Search for the cell housing the specified text and yield its (X, Y) center coordinate. 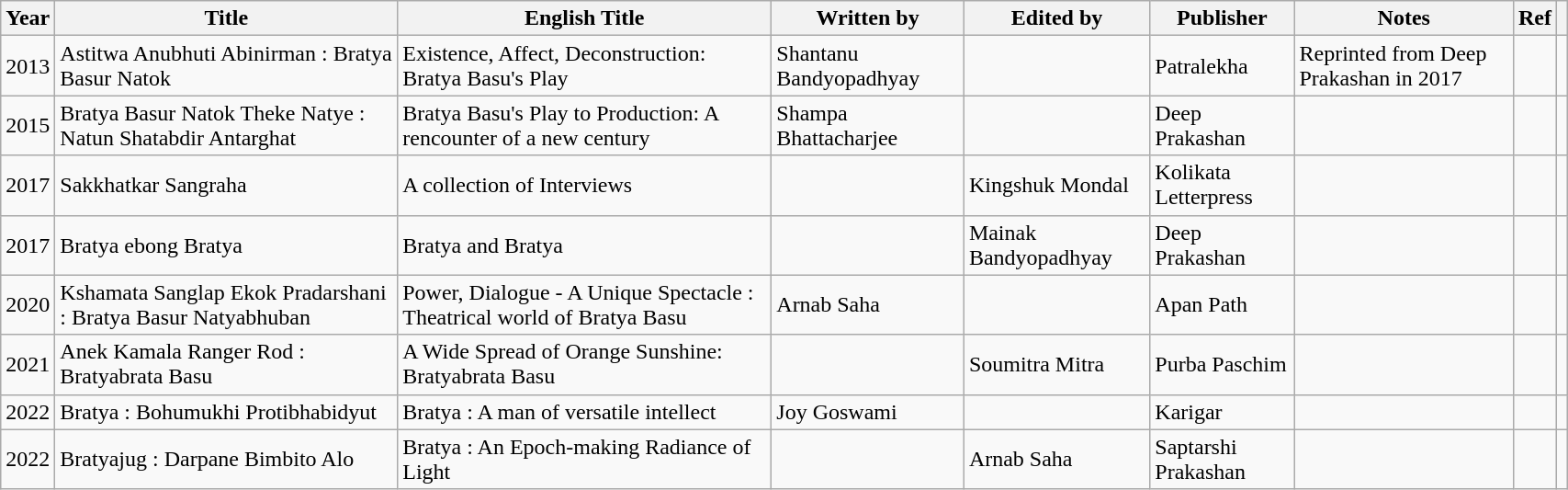
Kingshuk Mondal (1056, 186)
Bratya ebong Bratya (226, 245)
Patralekha (1222, 66)
Saptarshi Prakashan (1222, 460)
Bratya and Bratya (584, 245)
Written by (868, 18)
Bratyajug : Darpane Bimbito Alo (226, 460)
Notes (1404, 18)
Ref (1534, 18)
Karigar (1222, 412)
Reprinted from Deep Prakashan in 2017 (1404, 66)
Kolikata Letterpress (1222, 186)
Shampa Bhattacharjee (868, 125)
Joy Goswami (868, 412)
Apan Path (1222, 305)
Year (28, 18)
Astitwa Anubhuti Abinirman : Bratya Basur Natok (226, 66)
English Title (584, 18)
Existence, Affect, Deconstruction: Bratya Basu's Play (584, 66)
Sakkhatkar Sangraha (226, 186)
Anek Kamala Ranger Rod : Bratyabrata Basu (226, 364)
2013 (28, 66)
Purba Paschim (1222, 364)
Kshamata Sanglap Ekok Pradarshani : Bratya Basur Natyabhuban (226, 305)
2015 (28, 125)
Bratya Basur Natok Theke Natye : Natun Shatabdir Antarghat (226, 125)
Edited by (1056, 18)
2020 (28, 305)
Bratya Basu's Play to Production: A rencounter of a new century (584, 125)
Bratya : An Epoch-making Radiance of Light (584, 460)
Publisher (1222, 18)
Power, Dialogue - A Unique Spectacle : Theatrical world of Bratya Basu (584, 305)
Title (226, 18)
Mainak Bandyopadhyay (1056, 245)
2021 (28, 364)
Bratya : Bohumukhi Protibhabidyut (226, 412)
Bratya : A man of versatile intellect (584, 412)
Soumitra Mitra (1056, 364)
A collection of Interviews (584, 186)
A Wide Spread of Orange Sunshine: Bratyabrata Basu (584, 364)
Shantanu Bandyopadhyay (868, 66)
